Extract the [X, Y] coordinate from the center of the cell holding the provided text.  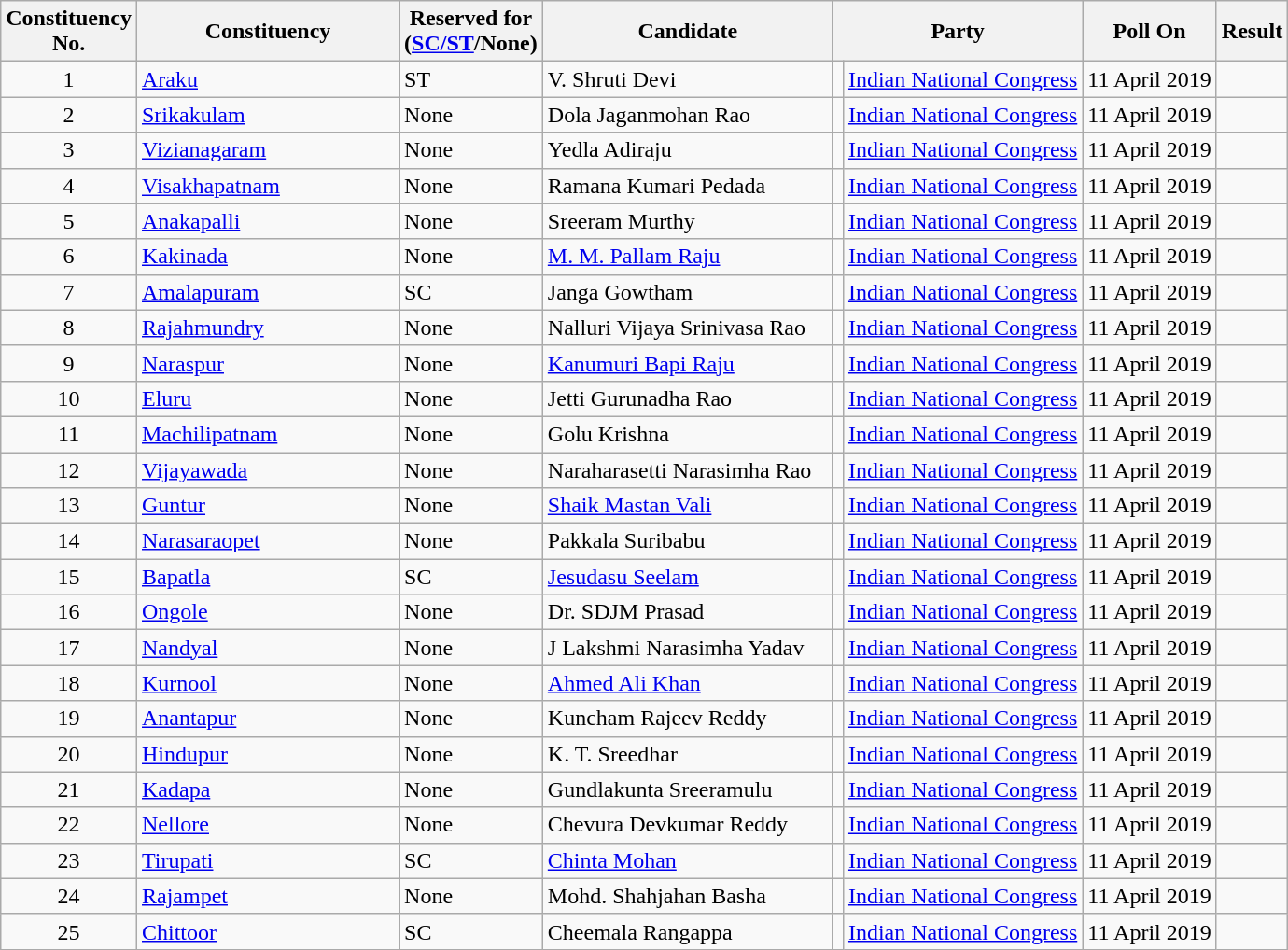
21 [69, 789]
Reserved for(SC/ST/None) [471, 32]
Rajampet [267, 896]
Kuncham Rajeev Reddy [687, 719]
Pakkala Suribabu [687, 541]
Machilipatnam [267, 434]
3 [69, 150]
23 [69, 860]
7 [69, 292]
Chittoor [267, 931]
Naraharasetti Narasimha Rao [687, 469]
Gundlakunta Sreeramulu [687, 789]
Vijayawada [267, 469]
6 [69, 257]
Nellore [267, 825]
Amalapuram [267, 292]
Shaik Mastan Vali [687, 506]
14 [69, 541]
Yedla Adiraju [687, 150]
Ramana Kumari Pedada [687, 186]
Golu Krishna [687, 434]
16 [69, 612]
Kakinada [267, 257]
Rajahmundry [267, 328]
Poll On [1150, 32]
Narasaraopet [267, 541]
Anantapur [267, 719]
J Lakshmi Narasimha Yadav [687, 648]
Eluru [267, 398]
Cheemala Rangappa [687, 931]
Anakapalli [267, 221]
Kanumuri Bapi Raju [687, 363]
20 [69, 754]
Janga Gowtham [687, 292]
Result [1252, 32]
8 [69, 328]
Dola Jaganmohan Rao [687, 115]
Araku [267, 79]
Kadapa [267, 789]
V. Shruti Devi [687, 79]
Hindupur [267, 754]
24 [69, 896]
Chinta Mohan [687, 860]
13 [69, 506]
12 [69, 469]
18 [69, 683]
9 [69, 363]
Vizianagaram [267, 150]
1 [69, 79]
ST [471, 79]
Ongole [267, 612]
Mohd. Shahjahan Basha [687, 896]
5 [69, 221]
Nalluri Vijaya Srinivasa Rao [687, 328]
Srikakulam [267, 115]
2 [69, 115]
Jetti Gurunadha Rao [687, 398]
Candidate [687, 32]
K. T. Sreedhar [687, 754]
22 [69, 825]
19 [69, 719]
11 [69, 434]
Nandyal [267, 648]
Constituency [267, 32]
Dr. SDJM Prasad [687, 612]
Visakhapatnam [267, 186]
15 [69, 577]
Naraspur [267, 363]
Chevura Devkumar Reddy [687, 825]
17 [69, 648]
10 [69, 398]
Tirupati [267, 860]
Constituency No. [69, 32]
25 [69, 931]
Ahmed Ali Khan [687, 683]
Bapatla [267, 577]
Guntur [267, 506]
M. M. Pallam Raju [687, 257]
4 [69, 186]
Party [958, 32]
Kurnool [267, 683]
Jesudasu Seelam [687, 577]
Sreeram Murthy [687, 221]
